Detect which cell encompasses the target text, then output its (X, Y) center coordinate. 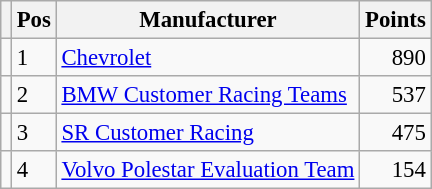
Chevrolet (208, 58)
890 (396, 58)
4 (34, 170)
BMW Customer Racing Teams (208, 95)
537 (396, 95)
Volvo Polestar Evaluation Team (208, 170)
3 (34, 133)
Pos (34, 20)
Points (396, 20)
Manufacturer (208, 20)
2 (34, 95)
154 (396, 170)
1 (34, 58)
SR Customer Racing (208, 133)
475 (396, 133)
